Search for the cell housing the specified text and yield its [x, y] center coordinate. 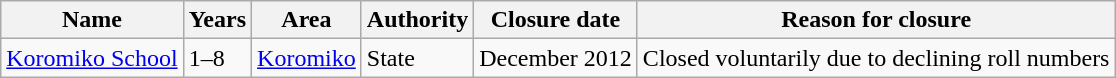
Koromiko [307, 58]
1–8 [217, 58]
Name [92, 20]
Closure date [556, 20]
State [417, 58]
Reason for closure [876, 20]
December 2012 [556, 58]
Area [307, 20]
Closed voluntarily due to declining roll numbers [876, 58]
Authority [417, 20]
Years [217, 20]
Koromiko School [92, 58]
